Return (X, Y) of the center of cell containing provided text 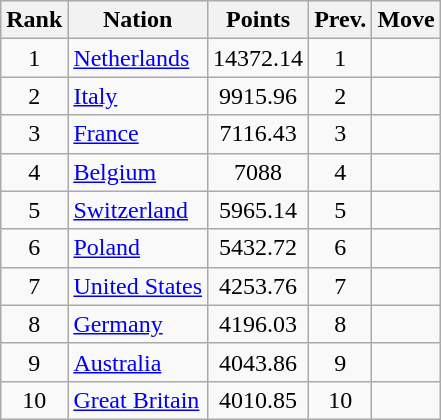
4196.03 (258, 324)
7116.43 (258, 134)
Nation (138, 20)
Netherlands (138, 58)
14372.14 (258, 58)
Poland (138, 248)
Germany (138, 324)
5432.72 (258, 248)
5965.14 (258, 210)
Italy (138, 96)
Move (406, 20)
4010.85 (258, 400)
Rank (34, 20)
United States (138, 286)
4043.86 (258, 362)
Great Britain (138, 400)
9915.96 (258, 96)
7088 (258, 172)
Points (258, 20)
France (138, 134)
Australia (138, 362)
Prev. (340, 20)
4253.76 (258, 286)
Switzerland (138, 210)
Belgium (138, 172)
